Capture the cell that displays the provided text and extract its (X, Y) central coordinate. 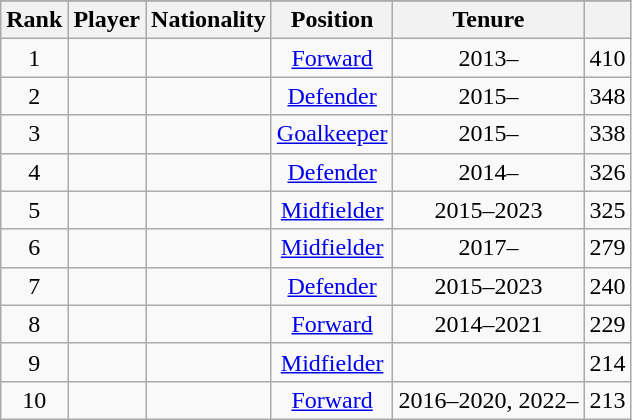
1 (34, 58)
2013– (488, 58)
338 (608, 134)
214 (608, 362)
240 (608, 286)
229 (608, 324)
6 (34, 248)
3 (34, 134)
348 (608, 96)
2014– (488, 172)
4 (34, 172)
Position (332, 20)
2014–2021 (488, 324)
9 (34, 362)
Goalkeeper (332, 134)
Player (107, 20)
7 (34, 286)
8 (34, 324)
2 (34, 96)
2017– (488, 248)
Tenure (488, 20)
10 (34, 400)
Rank (34, 20)
Nationality (209, 20)
410 (608, 58)
326 (608, 172)
279 (608, 248)
2016–2020, 2022– (488, 400)
213 (608, 400)
5 (34, 210)
325 (608, 210)
